Return the (x, y) coordinate for the center point of the cell that contains the specified text.  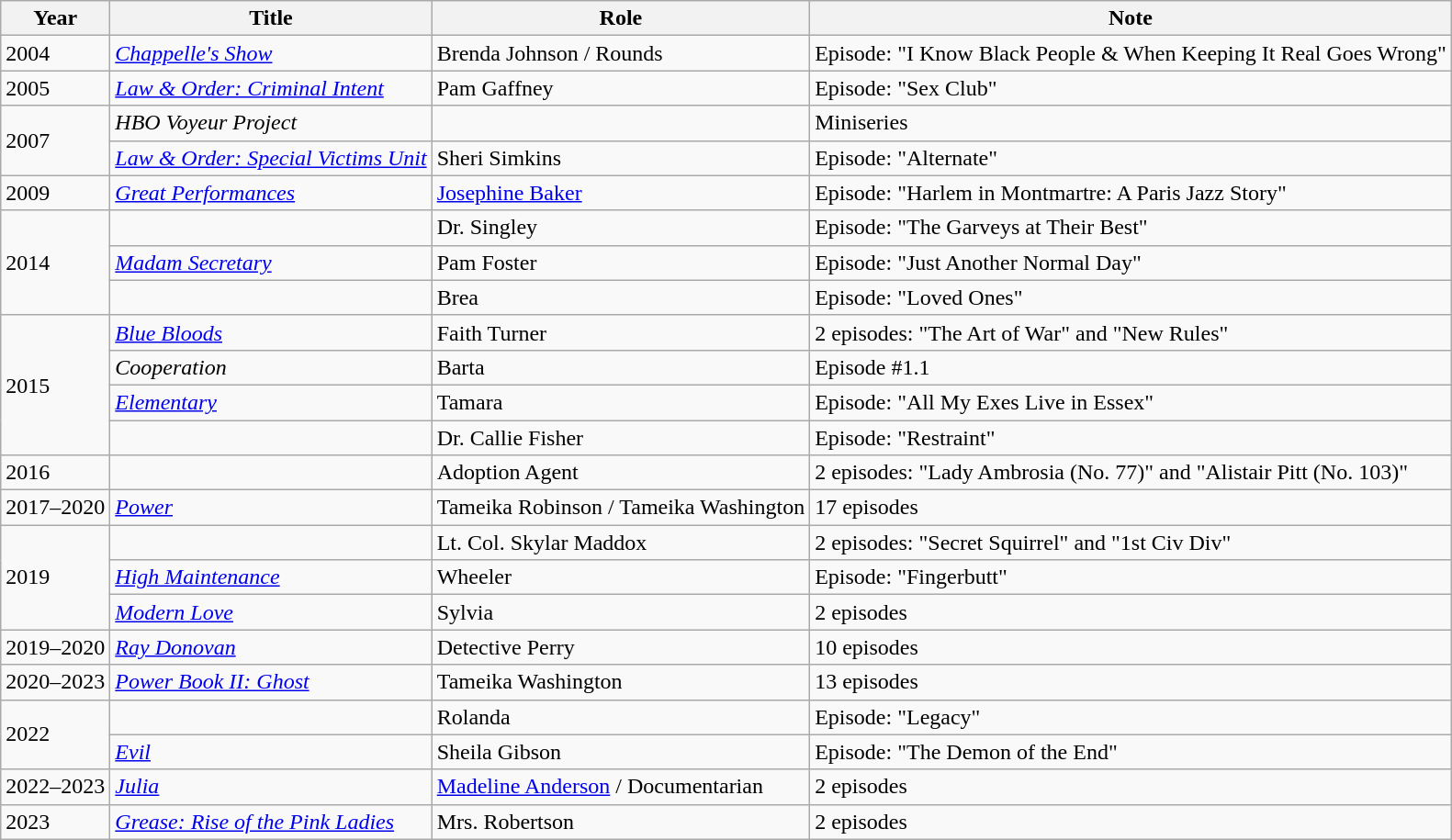
Dr. Callie Fisher (621, 438)
Mrs. Robertson (621, 822)
Madeline Anderson / Documentarian (621, 787)
Sheila Gibson (621, 752)
2019 (55, 577)
2022 (55, 734)
2017–2020 (55, 508)
Episode #1.1 (1131, 367)
Episode: "Fingerbutt" (1131, 577)
2022–2023 (55, 787)
Law & Order: Special Victims Unit (271, 158)
Detective Perry (621, 647)
Lt. Col. Skylar Maddox (621, 543)
Episode: "The Demon of the End" (1131, 752)
Blue Bloods (271, 332)
10 episodes (1131, 647)
Madam Secretary (271, 263)
2023 (55, 822)
Josephine Baker (621, 193)
Tamara (621, 402)
2009 (55, 193)
Grease: Rise of the Pink Ladies (271, 822)
Dr. Singley (621, 228)
Tameika Washington (621, 682)
Ray Donovan (271, 647)
High Maintenance (271, 577)
Cooperation (271, 367)
Pam Gaffney (621, 88)
2005 (55, 88)
2007 (55, 140)
Wheeler (621, 577)
2015 (55, 385)
HBO Voyeur Project (271, 123)
Episode: "I Know Black People & When Keeping It Real Goes Wrong" (1131, 53)
2 episodes: "The Art of War" and "New Rules" (1131, 332)
Power (271, 508)
Evil (271, 752)
Episode: "Restraint" (1131, 438)
2004 (55, 53)
Miniseries (1131, 123)
Brea (621, 297)
Title (271, 18)
Chappelle's Show (271, 53)
Sylvia (621, 612)
Faith Turner (621, 332)
Great Performances (271, 193)
Episode: "The Garveys at Their Best" (1131, 228)
13 episodes (1131, 682)
Episode: "Loved Ones" (1131, 297)
2019–2020 (55, 647)
Role (621, 18)
Adoption Agent (621, 473)
Episode: "All My Exes Live in Essex" (1131, 402)
Tameika Robinson / Tameika Washington (621, 508)
2 episodes: "Lady Ambrosia (No. 77)" and "Alistair Pitt (No. 103)" (1131, 473)
Julia (271, 787)
Episode: "Legacy" (1131, 717)
2014 (55, 263)
Episode: "Alternate" (1131, 158)
2 episodes: "Secret Squirrel" and "1st Civ Div" (1131, 543)
Year (55, 18)
Elementary (271, 402)
Power Book II: Ghost (271, 682)
Barta (621, 367)
Sheri Simkins (621, 158)
2020–2023 (55, 682)
Law & Order: Criminal Intent (271, 88)
2016 (55, 473)
Brenda Johnson / Rounds (621, 53)
Rolanda (621, 717)
Episode: "Just Another Normal Day" (1131, 263)
Episode: "Sex Club" (1131, 88)
Episode: "Harlem in Montmartre: A Paris Jazz Story" (1131, 193)
Pam Foster (621, 263)
Note (1131, 18)
Modern Love (271, 612)
17 episodes (1131, 508)
